Detect which cell encompasses the target text, then output its [x, y] center coordinate. 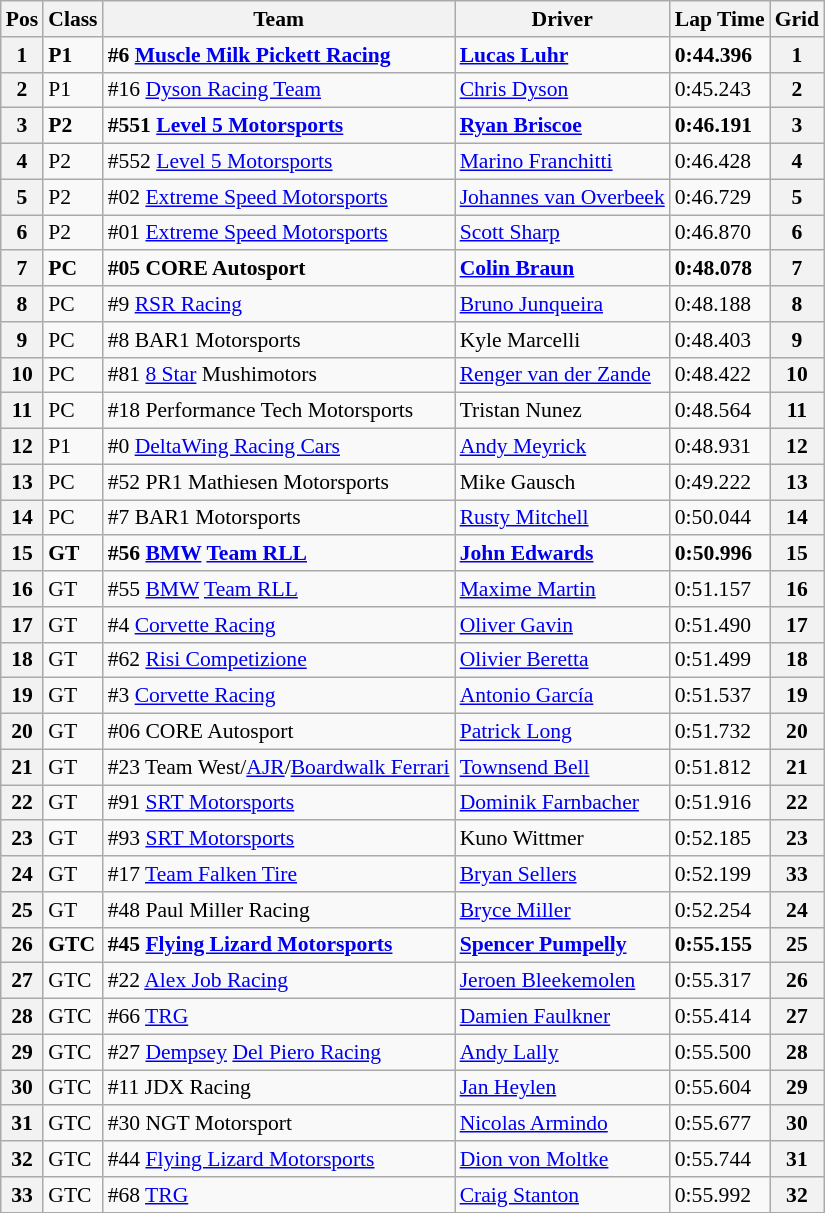
#44 Flying Lizard Motorsports [279, 1159]
#62 Risi Competizione [279, 660]
Marino Franchitti [562, 162]
0:55.317 [720, 981]
0:50.996 [720, 554]
0:51.537 [720, 696]
Ryan Briscoe [562, 126]
#30 NGT Motorsport [279, 1124]
#01 Extreme Speed Motorsports [279, 233]
#23 Team West/AJR/Boardwalk Ferrari [279, 767]
#27 Dempsey Del Piero Racing [279, 1052]
0:48.422 [720, 375]
Kyle Marcelli [562, 340]
0:48.931 [720, 447]
Jan Heylen [562, 1088]
0:51.812 [720, 767]
0:55.500 [720, 1052]
0:51.157 [720, 589]
#7 BAR1 Motorsports [279, 518]
#05 CORE Autosport [279, 269]
#81 8 Star Mushimotors [279, 375]
Mike Gausch [562, 482]
Craig Stanton [562, 1195]
#4 Corvette Racing [279, 625]
Pos [22, 19]
0:48.403 [720, 340]
#22 Alex Job Racing [279, 981]
0:50.044 [720, 518]
#17 Team Falken Tire [279, 874]
#52 PR1 Mathiesen Motorsports [279, 482]
Rusty Mitchell [562, 518]
John Edwards [562, 554]
#55 BMW Team RLL [279, 589]
0:48.564 [720, 411]
Dion von Moltke [562, 1159]
Townsend Bell [562, 767]
0:55.414 [720, 1017]
0:48.188 [720, 304]
#551 Level 5 Motorsports [279, 126]
#66 TRG [279, 1017]
#18 Performance Tech Motorsports [279, 411]
0:51.490 [720, 625]
0:55.992 [720, 1195]
0:49.222 [720, 482]
#16 Dyson Racing Team [279, 90]
#91 SRT Motorsports [279, 803]
Driver [562, 19]
0:51.499 [720, 660]
#8 BAR1 Motorsports [279, 340]
#0 DeltaWing Racing Cars [279, 447]
Chris Dyson [562, 90]
#93 SRT Motorsports [279, 839]
0:51.732 [720, 732]
Bryan Sellers [562, 874]
#68 TRG [279, 1195]
0:52.185 [720, 839]
Patrick Long [562, 732]
#9 RSR Racing [279, 304]
Dominik Farnbacher [562, 803]
#56 BMW Team RLL [279, 554]
#11 JDX Racing [279, 1088]
0:46.870 [720, 233]
0:46.428 [720, 162]
Olivier Beretta [562, 660]
Andy Lally [562, 1052]
Scott Sharp [562, 233]
Johannes van Overbeek [562, 197]
Maxime Martin [562, 589]
Nicolas Armindo [562, 1124]
0:51.916 [720, 803]
Bruno Junqueira [562, 304]
Damien Faulkner [562, 1017]
Oliver Gavin [562, 625]
0:55.677 [720, 1124]
Tristan Nunez [562, 411]
0:46.729 [720, 197]
0:52.254 [720, 910]
0:55.744 [720, 1159]
Andy Meyrick [562, 447]
Spencer Pumpelly [562, 945]
Team [279, 19]
0:52.199 [720, 874]
Bryce Miller [562, 910]
0:44.396 [720, 55]
#3 Corvette Racing [279, 696]
0:46.191 [720, 126]
Antonio García [562, 696]
#552 Level 5 Motorsports [279, 162]
#45 Flying Lizard Motorsports [279, 945]
0:55.604 [720, 1088]
#06 CORE Autosport [279, 732]
0:48.078 [720, 269]
Grid [798, 19]
Colin Braun [562, 269]
0:55.155 [720, 945]
#48 Paul Miller Racing [279, 910]
Class [72, 19]
0:45.243 [720, 90]
Lap Time [720, 19]
#6 Muscle Milk Pickett Racing [279, 55]
Renger van der Zande [562, 375]
Lucas Luhr [562, 55]
Jeroen Bleekemolen [562, 981]
Kuno Wittmer [562, 839]
#02 Extreme Speed Motorsports [279, 197]
